Scan for the cell matching the given text and deliver its [X, Y] coordinate at center. 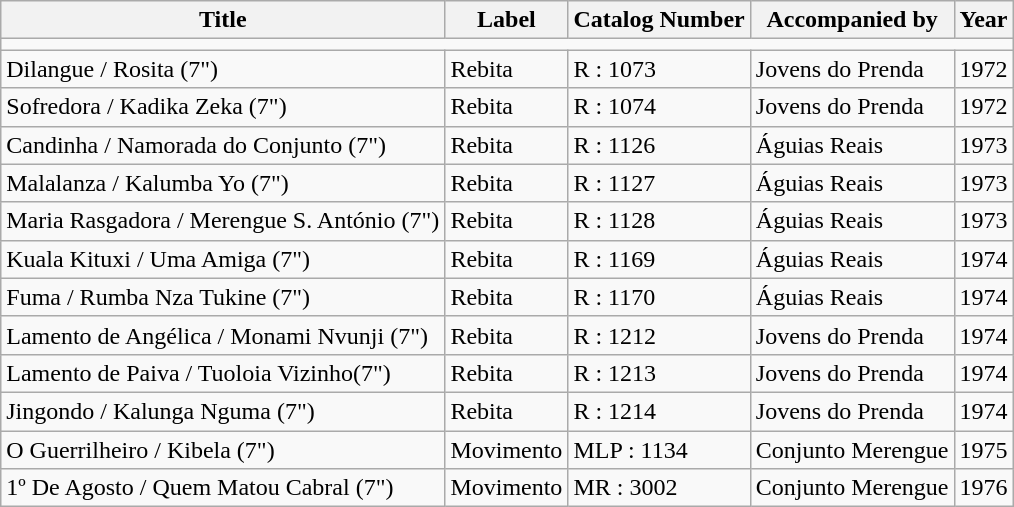
1976 [984, 488]
Jingondo / Kalunga Nguma (7") [223, 411]
Maria Rasgadora / Merengue S. António (7") [223, 221]
Lamento de Angélica / Monami Nvunji (7") [223, 335]
Dilangue / Rosita (7") [223, 69]
Kuala Kituxi / Uma Amiga (7") [223, 259]
R : 1127 [659, 183]
Year [984, 20]
MR : 3002 [659, 488]
R : 1214 [659, 411]
R : 1212 [659, 335]
R : 1073 [659, 69]
R : 1126 [659, 145]
R : 1213 [659, 373]
R : 1169 [659, 259]
O Guerrilheiro / Kibela (7") [223, 449]
Title [223, 20]
Accompanied by [852, 20]
Lamento de Paiva / Tuoloia Vizinho(7") [223, 373]
Malalanza / Kalumba Yo (7") [223, 183]
1975 [984, 449]
MLP : 1134 [659, 449]
Label [506, 20]
Candinha / Namorada do Conjunto (7") [223, 145]
Fuma / Rumba Nza Tukine (7") [223, 297]
Sofredora / Kadika Zeka (7") [223, 107]
R : 1128 [659, 221]
R : 1074 [659, 107]
Catalog Number [659, 20]
1º De Agosto / Quem Matou Cabral (7") [223, 488]
R : 1170 [659, 297]
